Return the [X, Y] coordinate for the center point of the cell that contains the specified text.  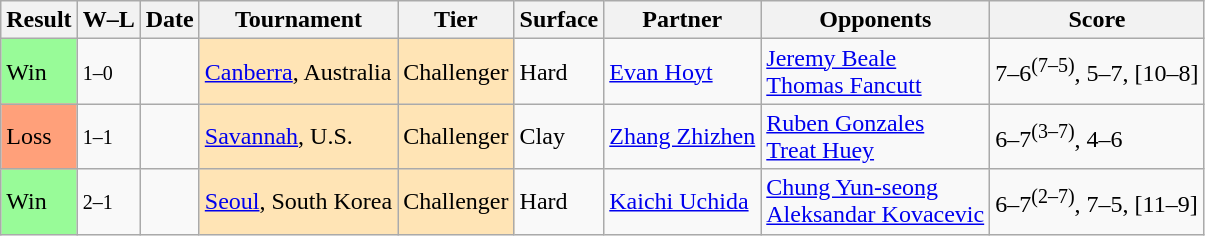
Savannah, U.S. [298, 136]
Result [39, 20]
Zhang Zhizhen [682, 136]
6–7(2–7), 7–5, [11–9] [1097, 202]
Surface [559, 20]
Score [1097, 20]
Opponents [876, 20]
Seoul, South Korea [298, 202]
7–6(7–5), 5–7, [10–8] [1097, 72]
2–1 [108, 202]
Evan Hoyt [682, 72]
Chung Yun-seong Aleksandar Kovacevic [876, 202]
Partner [682, 20]
Tournament [298, 20]
Canberra, Australia [298, 72]
Clay [559, 136]
6–7(3–7), 4–6 [1097, 136]
Loss [39, 136]
Jeremy Beale Thomas Fancutt [876, 72]
Tier [456, 20]
Kaichi Uchida [682, 202]
1–0 [108, 72]
Date [170, 20]
W–L [108, 20]
1–1 [108, 136]
Ruben Gonzales Treat Huey [876, 136]
